Scan for the cell matching the given text and deliver its (X, Y) coordinate at center. 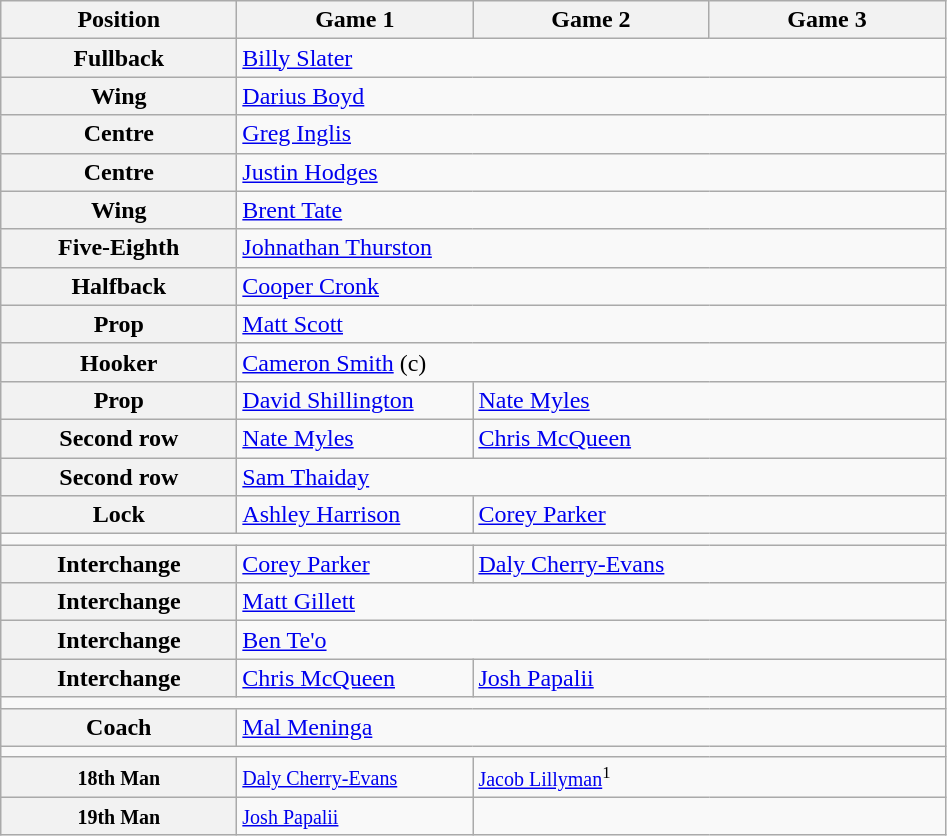
Cameron Smith (c) (591, 362)
19th Man (119, 816)
Five-Eighth (119, 248)
Game 2 (591, 20)
Jacob Lillyman1 (709, 777)
Game 3 (827, 20)
Matt Scott (591, 324)
Ashley Harrison (355, 515)
Ben Te'o (591, 640)
Johnathan Thurston (591, 248)
Hooker (119, 362)
Sam Thaiday (591, 477)
Matt Gillett (591, 602)
Halfback (119, 286)
Cooper Cronk (591, 286)
Position (119, 20)
Lock (119, 515)
Fullback (119, 58)
18th Man (119, 777)
David Shillington (355, 400)
Billy Slater (591, 58)
Mal Meninga (591, 727)
Darius Boyd (591, 96)
Coach (119, 727)
Game 1 (355, 20)
Justin Hodges (591, 172)
Brent Tate (591, 210)
Greg Inglis (591, 134)
